Search for the cell housing the specified text and yield its [x, y] center coordinate. 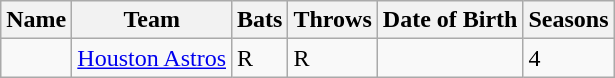
Houston Astros [152, 58]
Name [36, 20]
4 [568, 58]
Bats [260, 20]
Date of Birth [450, 20]
Throws [332, 20]
Team [152, 20]
Seasons [568, 20]
